Capture the cell that displays the provided text and extract its [x, y] central coordinate. 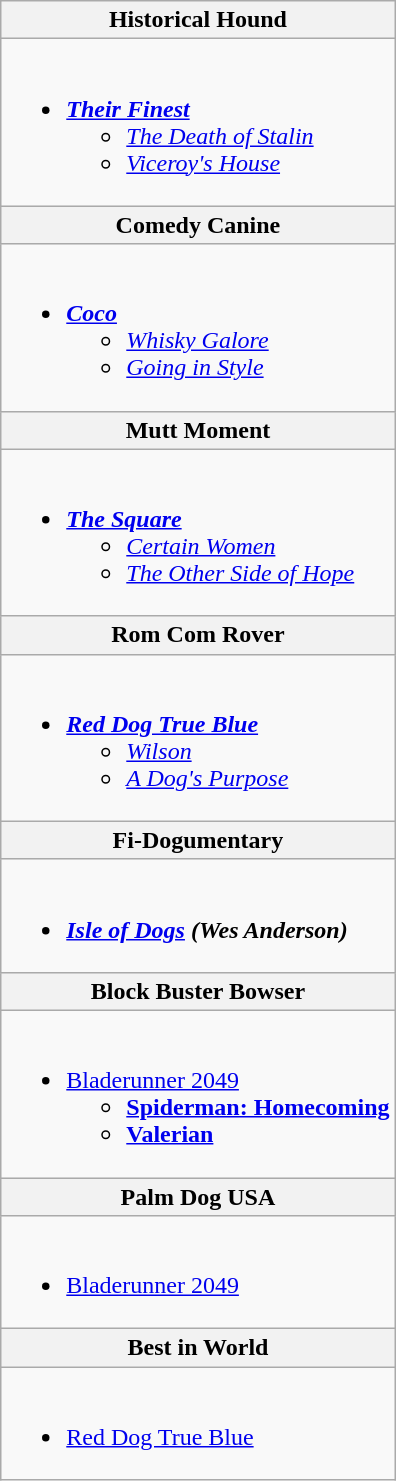
Historical Hound [198, 20]
Red Dog True Blue [198, 1424]
Red Dog True BlueWilsonA Dog's Purpose [198, 738]
Their FinestThe Death of StalinViceroy's House [198, 122]
Bladerunner 2049Spiderman: HomecomingValerian [198, 1094]
Isle of Dogs (Wes Anderson) [198, 916]
CocoWhisky GaloreGoing in Style [198, 328]
Best in World [198, 1348]
Palm Dog USA [198, 1197]
Bladerunner 2049 [198, 1272]
Mutt Moment [198, 430]
Rom Com Rover [198, 635]
Fi-Dogumentary [198, 840]
Comedy Canine [198, 225]
The SquareCertain WomenThe Other Side of Hope [198, 532]
Block Buster Bowser [198, 991]
